Locate the cell with the specified text and output its [x, y] center coordinate. 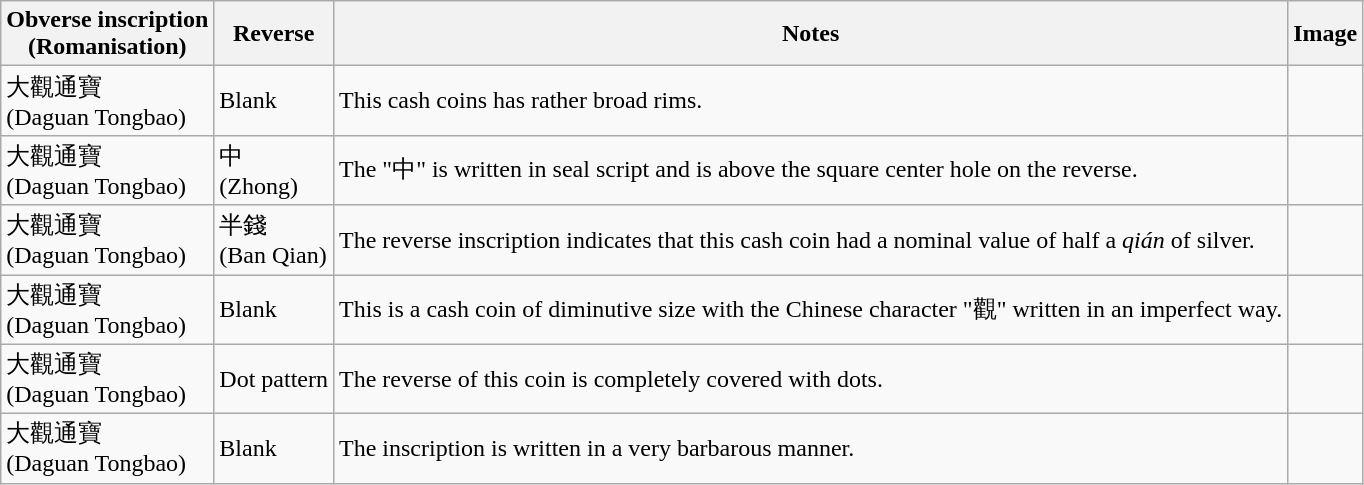
Reverse [274, 34]
The inscription is written in a very barbarous manner. [811, 449]
Image [1326, 34]
The reverse of this coin is completely covered with dots. [811, 379]
This cash coins has rather broad rims. [811, 101]
The "中" is written in seal script and is above the square center hole on the reverse. [811, 170]
Notes [811, 34]
This is a cash coin of diminutive size with the Chinese character "觀" written in an imperfect way. [811, 309]
Obverse inscription(Romanisation) [108, 34]
Dot pattern [274, 379]
中(Zhong) [274, 170]
半錢(Ban Qian) [274, 240]
The reverse inscription indicates that this cash coin had a nominal value of half a qián of silver. [811, 240]
